Capture the cell that displays the provided text and extract its [x, y] central coordinate. 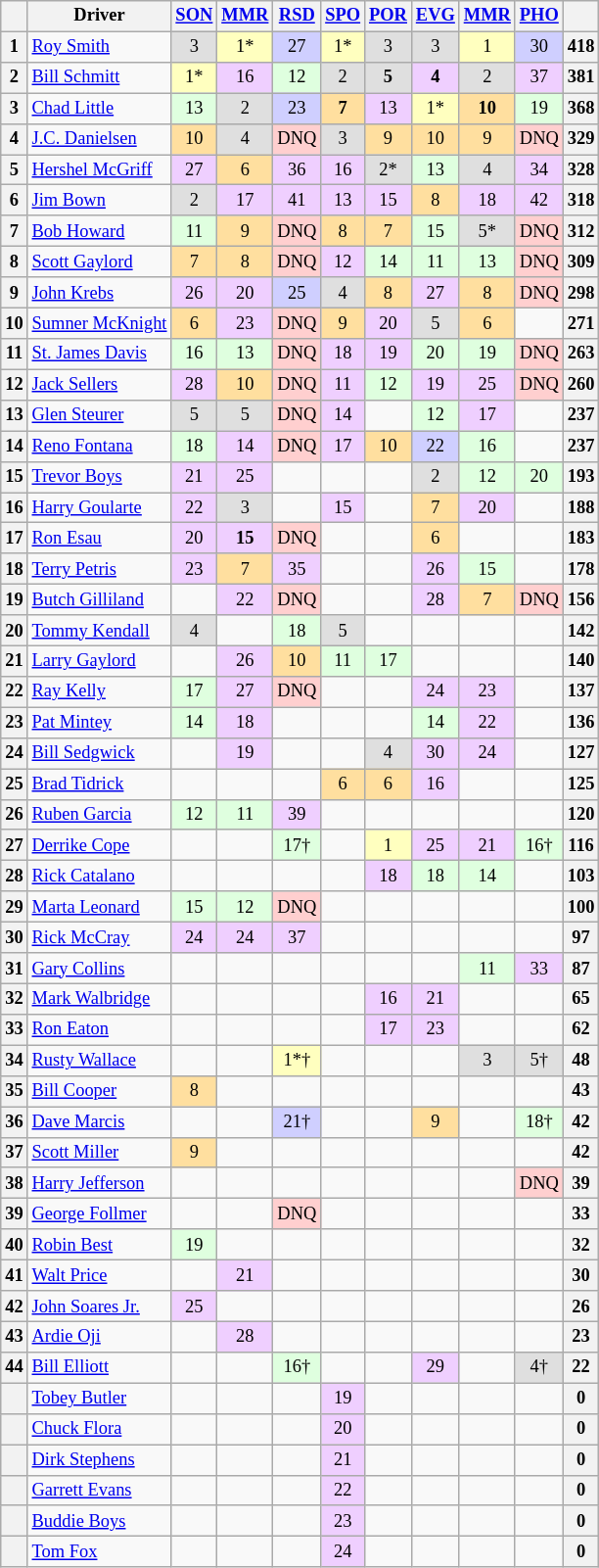
Mark Walbridge [100, 999]
188 [581, 507]
Tom Fox [100, 1551]
Ron Eaton [100, 1030]
Ron Esau [100, 539]
John Soares Jr. [100, 1307]
Pat Mintey [100, 723]
POR [389, 16]
Bill Cooper [100, 1091]
SON [194, 16]
Scott Gaylord [100, 262]
Dirk Stephens [100, 1459]
5* [487, 231]
Ruben Garcia [100, 815]
RSD [298, 16]
140 [581, 662]
Rick Catalano [100, 876]
62 [581, 1030]
125 [581, 784]
Tommy Kendall [100, 631]
Brad Tidrick [100, 784]
4† [538, 1367]
EVG [435, 16]
Bill Sedgwick [100, 754]
312 [581, 231]
103 [581, 876]
142 [581, 631]
318 [581, 200]
17† [298, 846]
2* [389, 170]
Garrett Evans [100, 1491]
136 [581, 723]
Roy Smith [100, 47]
Trevor Boys [100, 476]
156 [581, 599]
Glen Steurer [100, 415]
Ray Kelly [100, 691]
193 [581, 476]
Walt Price [100, 1275]
260 [581, 384]
Buddie Boys [100, 1522]
87 [581, 968]
Harry Goularte [100, 507]
Harry Jefferson [100, 1183]
Bill Schmitt [100, 78]
Robin Best [100, 1244]
21† [298, 1122]
44 [14, 1367]
381 [581, 78]
J.C. Danielsen [100, 139]
Larry Gaylord [100, 662]
Jack Sellers [100, 384]
1*† [298, 1060]
328 [581, 170]
Bill Elliott [100, 1367]
Hershel McGriff [100, 170]
Tobey Butler [100, 1399]
329 [581, 139]
116 [581, 846]
Scott Miller [100, 1152]
309 [581, 262]
183 [581, 539]
Derrike Cope [100, 846]
Bob Howard [100, 231]
97 [581, 938]
137 [581, 691]
John Krebs [100, 292]
George Follmer [100, 1214]
Butch Gilliland [100, 599]
31 [14, 968]
Driver [100, 16]
120 [581, 815]
178 [581, 570]
Terry Petris [100, 570]
PHO [538, 16]
38 [14, 1183]
Dave Marcis [100, 1122]
Ardie Oji [100, 1338]
18† [538, 1122]
298 [581, 292]
Rick McCray [100, 938]
SPO [343, 16]
Gary Collins [100, 968]
263 [581, 355]
40 [14, 1244]
St. James Davis [100, 355]
100 [581, 907]
418 [581, 47]
Marta Leonard [100, 907]
Chad Little [100, 108]
127 [581, 754]
Sumner McKnight [100, 323]
Jim Bown [100, 200]
5† [538, 1060]
Rusty Wallace [100, 1060]
271 [581, 323]
Reno Fontana [100, 447]
48 [581, 1060]
Chuck Flora [100, 1430]
65 [581, 999]
368 [581, 108]
